Output the [x, y] coordinate of the center of the cell containing the given text.  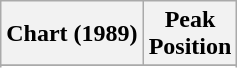
PeakPosition [190, 34]
Chart (1989) [72, 34]
